Extract the (x, y) coordinate from the center of the cell holding the provided text.  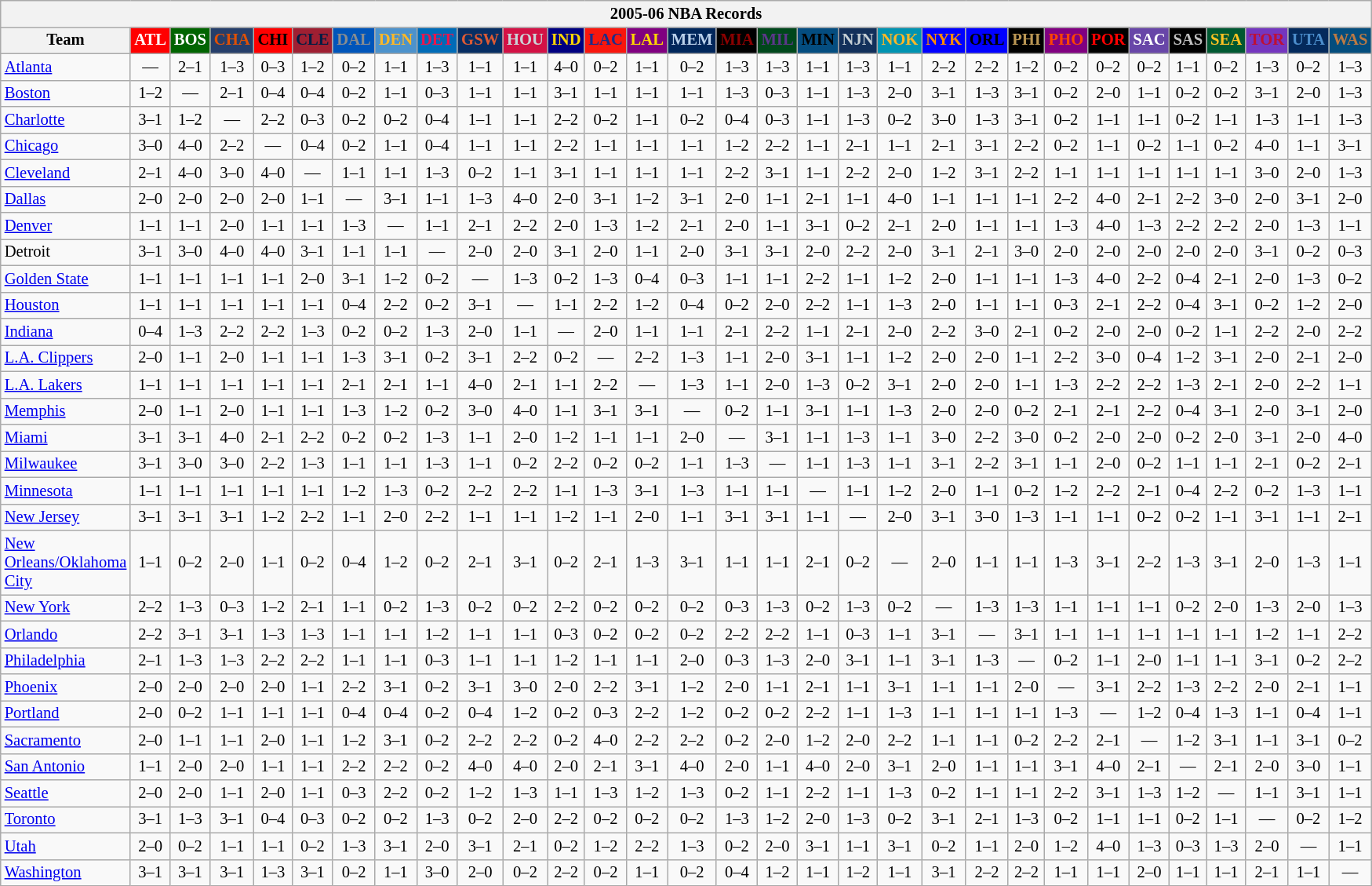
Golden State (66, 279)
IND (566, 40)
Miami (66, 437)
2005-06 NBA Records (686, 13)
MIA (737, 40)
UTA (1308, 40)
New Orleans/Oklahoma City (66, 563)
Boston (66, 93)
Phoenix (66, 687)
Dallas (66, 199)
Milwaukee (66, 464)
Orlando (66, 634)
Philadelphia (66, 661)
SAC (1148, 40)
SAS (1188, 40)
MIN (818, 40)
San Antonio (66, 767)
Houston (66, 305)
NJN (858, 40)
ORL (987, 40)
L.A. Clippers (66, 358)
New Jersey (66, 517)
Chicago (66, 146)
Charlotte (66, 120)
CHA (232, 40)
Washington (66, 873)
LAC (606, 40)
Memphis (66, 411)
CHI (273, 40)
DEN (395, 40)
Toronto (66, 819)
Indiana (66, 332)
MIL (778, 40)
Portland (66, 713)
HOU (526, 40)
DET (437, 40)
Atlanta (66, 67)
Denver (66, 225)
LAL (647, 40)
POR (1108, 40)
New York (66, 607)
PHI (1026, 40)
NYK (944, 40)
DAL (353, 40)
Utah (66, 846)
L.A. Lakers (66, 385)
BOS (190, 40)
TOR (1267, 40)
Seattle (66, 793)
SEA (1226, 40)
PHO (1066, 40)
GSW (480, 40)
Team (66, 40)
Cleveland (66, 173)
CLE (312, 40)
ATL (151, 40)
Minnesota (66, 490)
Sacramento (66, 740)
MEM (692, 40)
NOK (901, 40)
WAS (1350, 40)
Detroit (66, 252)
